Detect which cell encompasses the target text, then output its [X, Y] center coordinate. 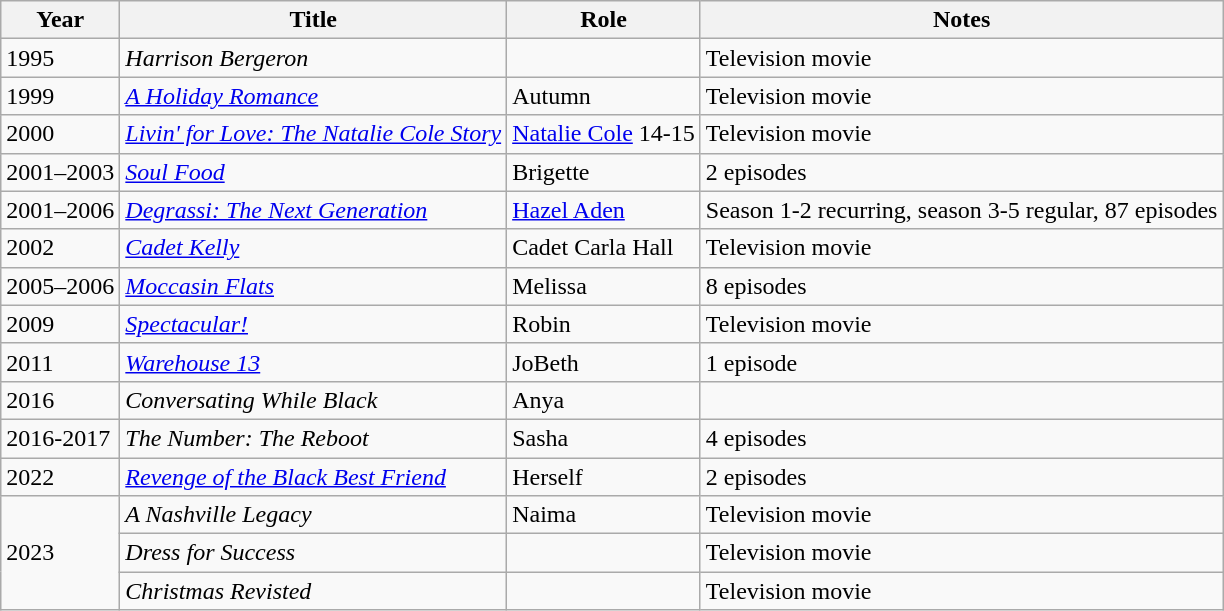
1 episode [962, 362]
Cadet Kelly [314, 248]
Christmas Revisted [314, 591]
Autumn [604, 96]
8 episodes [962, 286]
Soul Food [314, 172]
Spectacular! [314, 324]
Anya [604, 400]
Melissa [604, 286]
Degrassi: The Next Generation [314, 210]
2009 [60, 324]
A Nashville Legacy [314, 515]
2001–2006 [60, 210]
Revenge of the Black Best Friend [314, 477]
2023 [60, 553]
1999 [60, 96]
2005–2006 [60, 286]
The Number: The Reboot [314, 438]
2002 [60, 248]
Conversating While Black [314, 400]
1995 [60, 58]
Natalie Cole 14-15 [604, 134]
2011 [60, 362]
Dress for Success [314, 553]
Hazel Aden [604, 210]
Title [314, 20]
Notes [962, 20]
Livin' for Love: The Natalie Cole Story [314, 134]
Year [60, 20]
JoBeth [604, 362]
2000 [60, 134]
Warehouse 13 [314, 362]
Harrison Bergeron [314, 58]
Season 1-2 recurring, season 3-5 regular, 87 episodes [962, 210]
2016-2017 [60, 438]
2016 [60, 400]
Moccasin Flats [314, 286]
Naima [604, 515]
4 episodes [962, 438]
Herself [604, 477]
2001–2003 [60, 172]
Sasha [604, 438]
2022 [60, 477]
Brigette [604, 172]
Role [604, 20]
Robin [604, 324]
A Holiday Romance [314, 96]
Cadet Carla Hall [604, 248]
